Identify which cell holds the provided text, then report its [x, y] central coordinate. 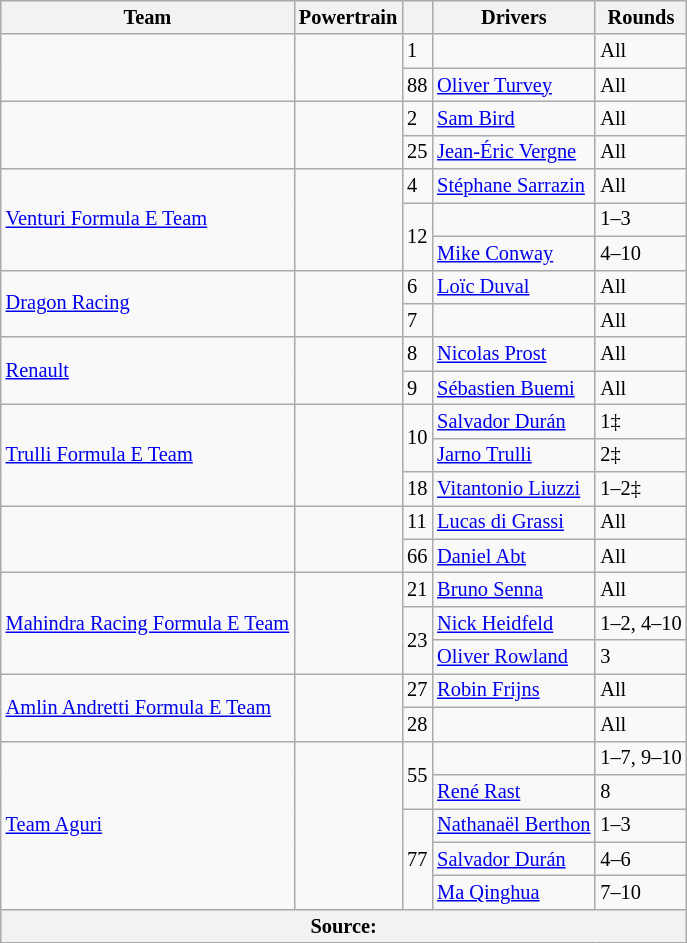
Jarno Trulli [514, 455]
Venturi Formula E Team [148, 220]
Bruno Senna [514, 589]
4 [417, 186]
1–2, 4–10 [640, 623]
Oliver Rowland [514, 657]
2 [417, 118]
Dragon Racing [148, 304]
Jean-Éric Vergne [514, 152]
1 [417, 51]
Drivers [514, 17]
18 [417, 489]
1–2‡ [640, 489]
Sam Bird [514, 118]
23 [417, 640]
55 [417, 774]
Nick Heidfeld [514, 623]
7 [417, 320]
21 [417, 589]
René Rast [514, 791]
6 [417, 287]
Oliver Turvey [514, 85]
4–6 [640, 859]
Rounds [640, 17]
Lucas di Grassi [514, 522]
Team Aguri [148, 825]
Trulli Formula E Team [148, 454]
27 [417, 690]
2‡ [640, 455]
Mike Conway [514, 253]
1–7, 9–10 [640, 758]
3 [640, 657]
Mahindra Racing Formula E Team [148, 622]
Loïc Duval [514, 287]
28 [417, 724]
Renault [148, 370]
Nicolas Prost [514, 354]
12 [417, 236]
4–10 [640, 253]
77 [417, 858]
66 [417, 556]
Robin Frijns [514, 690]
Source: [344, 926]
9 [417, 388]
25 [417, 152]
Amlin Andretti Formula E Team [148, 706]
10 [417, 438]
Sébastien Buemi [514, 388]
Ma Qinghua [514, 892]
Daniel Abt [514, 556]
Nathanaël Berthon [514, 825]
Stéphane Sarrazin [514, 186]
Powertrain [348, 17]
88 [417, 85]
7–10 [640, 892]
1‡ [640, 421]
Vitantonio Liuzzi [514, 489]
Team [148, 17]
11 [417, 522]
